Detect which cell encompasses the target text, then output its (X, Y) center coordinate. 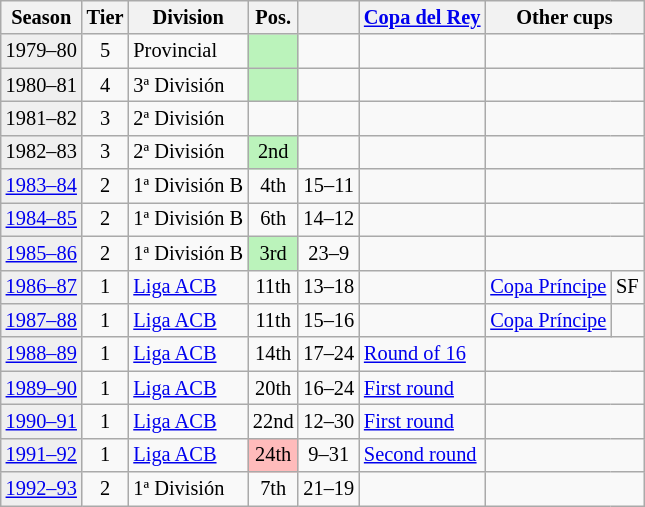
12–30 (328, 421)
1986–87 (42, 287)
21–19 (328, 489)
SF (627, 287)
17–24 (328, 354)
Tier (106, 17)
1991–92 (42, 455)
22nd (273, 421)
Second round (422, 455)
14–12 (328, 219)
1989–90 (42, 388)
1992–93 (42, 489)
Division (188, 17)
1ª División (188, 489)
4th (273, 186)
1988–89 (42, 354)
20th (273, 388)
1984–85 (42, 219)
15–16 (328, 320)
13–18 (328, 287)
7th (273, 489)
23–9 (328, 253)
Round of 16 (422, 354)
Season (42, 17)
24th (273, 455)
2nd (273, 152)
Pos. (273, 17)
1981–82 (42, 118)
Copa del Rey (422, 17)
1982–83 (42, 152)
3ª División (188, 85)
5 (106, 51)
4 (106, 85)
1990–91 (42, 421)
16–24 (328, 388)
3rd (273, 253)
14th (273, 354)
1985–86 (42, 253)
15–11 (328, 186)
Provincial (188, 51)
1987–88 (42, 320)
1980–81 (42, 85)
1979–80 (42, 51)
9–31 (328, 455)
1983–84 (42, 186)
Other cups (564, 17)
6th (273, 219)
